For the text-containing cell, return its midpoint in (x, y) coordinate format. 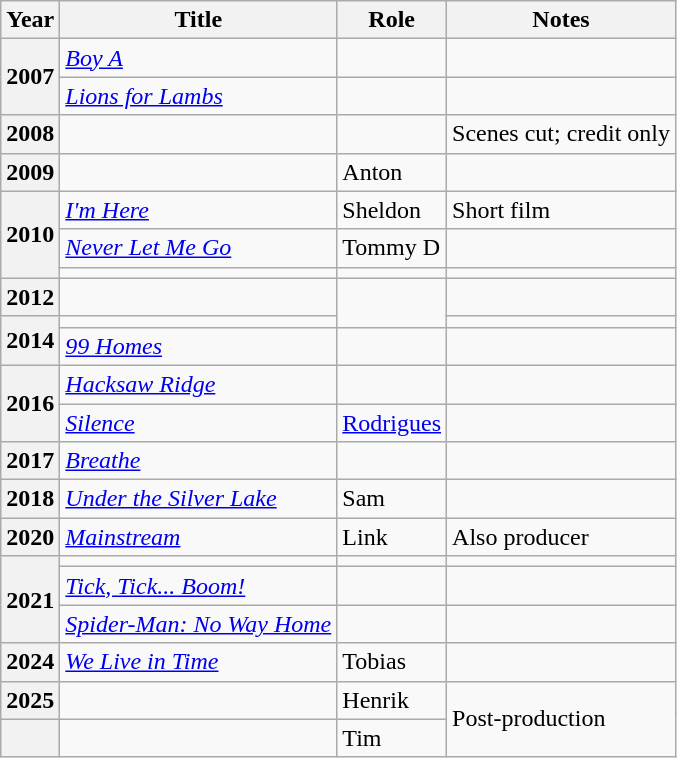
Sam (392, 499)
2012 (30, 297)
Link (392, 537)
Never Let Me Go (198, 248)
Also producer (562, 537)
Henrik (392, 700)
Spider-Man: No Way Home (198, 624)
2018 (30, 499)
Short film (562, 210)
Tim (392, 738)
Title (198, 20)
2008 (30, 134)
Rodrigues (392, 423)
Mainstream (198, 537)
Boy A (198, 58)
Breathe (198, 461)
2025 (30, 700)
Tick, Tick... Boom! (198, 586)
2017 (30, 461)
Lions for Lambs (198, 96)
2016 (30, 403)
I'm Here (198, 210)
Tobias (392, 662)
2024 (30, 662)
Role (392, 20)
Tommy D (392, 248)
99 Homes (198, 346)
2020 (30, 537)
2009 (30, 172)
Sheldon (392, 210)
Post-production (562, 719)
Notes (562, 20)
Year (30, 20)
2014 (30, 340)
2021 (30, 600)
Hacksaw Ridge (198, 384)
Silence (198, 423)
Under the Silver Lake (198, 499)
Scenes cut; credit only (562, 134)
2010 (30, 234)
2007 (30, 77)
We Live in Time (198, 662)
Anton (392, 172)
